Capture the cell that displays the provided text and extract its (X, Y) central coordinate. 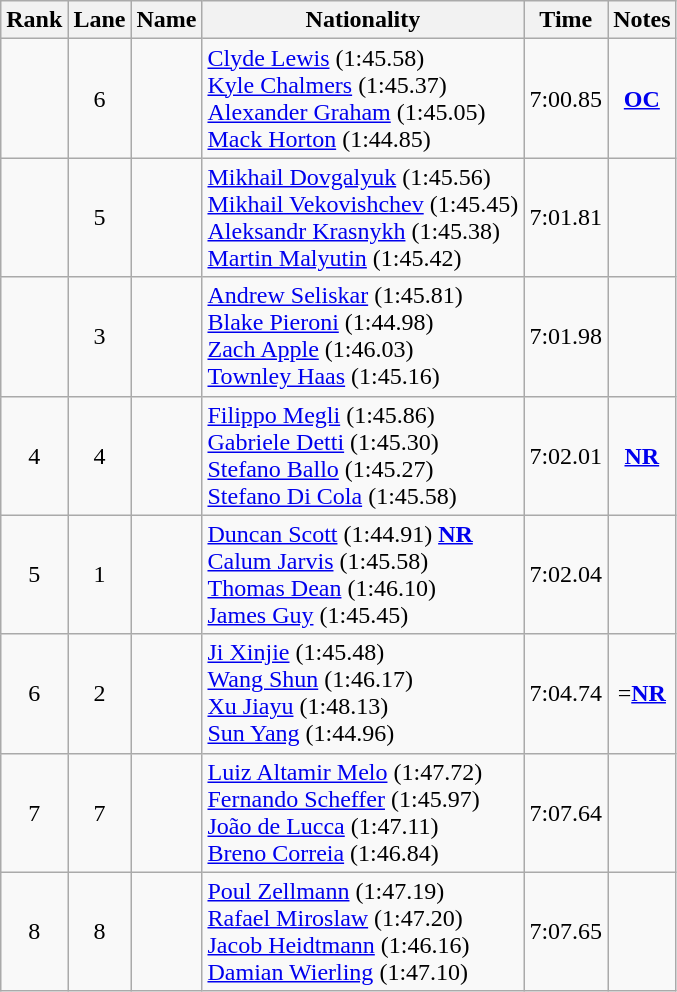
Andrew Seliskar (1:45.81)Blake Pieroni (1:44.98)Zach Apple (1:46.03)Townley Haas (1:45.16) (363, 336)
Mikhail Dovgalyuk (1:45.56)Mikhail Vekovishchev (1:45.45)Aleksandr Krasnykh (1:45.38)Martin Malyutin (1:45.42) (363, 218)
Filippo Megli (1:45.86)Gabriele Detti (1:45.30)Stefano Ballo (1:45.27)Stefano Di Cola (1:45.58) (363, 456)
7:02.01 (566, 456)
Name (166, 20)
Lane (100, 20)
7:01.98 (566, 336)
7:07.64 (566, 812)
7:07.65 (566, 932)
Clyde Lewis (1:45.58)Kyle Chalmers (1:45.37)Alexander Graham (1:45.05)Mack Horton (1:44.85) (363, 98)
Luiz Altamir Melo (1:47.72)Fernando Scheffer (1:45.97)João de Lucca (1:47.11)Breno Correia (1:46.84) (363, 812)
3 (100, 336)
7:01.81 (566, 218)
Rank (34, 20)
7:00.85 (566, 98)
7:02.04 (566, 574)
Time (566, 20)
Duncan Scott (1:44.91) NRCalum Jarvis (1:45.58)Thomas Dean (1:46.10)James Guy (1:45.45) (363, 574)
Ji Xinjie (1:45.48)Wang Shun (1:46.17)Xu Jiayu (1:48.13)Sun Yang (1:44.96) (363, 694)
Nationality (363, 20)
1 (100, 574)
OC (642, 98)
Notes (642, 20)
7:04.74 (566, 694)
2 (100, 694)
NR (642, 456)
=NR (642, 694)
Poul Zellmann (1:47.19)Rafael Miroslaw (1:47.20)Jacob Heidtmann (1:46.16)Damian Wierling (1:47.10) (363, 932)
